Locate the cell with the specified text and output its (X, Y) center coordinate. 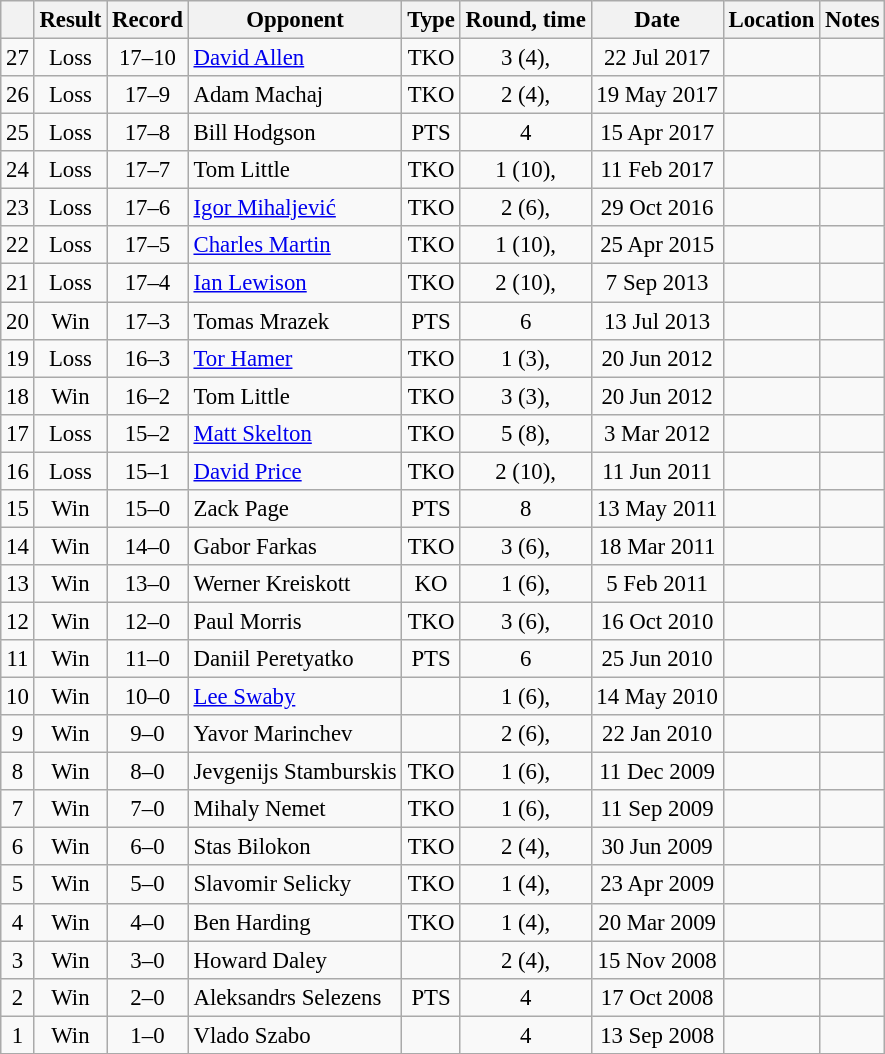
Howard Daley (295, 960)
3 (4), (526, 58)
20 Mar 2009 (657, 922)
21 (18, 283)
18 Mar 2011 (657, 546)
Vlado Szabo (295, 1035)
Opponent (295, 20)
17 Oct 2008 (657, 997)
23 Apr 2009 (657, 885)
25 Jun 2010 (657, 659)
Charles Martin (295, 245)
22 Jul 2017 (657, 58)
4–0 (148, 922)
Location (772, 20)
9–0 (148, 734)
2 (18, 997)
Slavomir Selicky (295, 885)
Adam Machaj (295, 95)
25 Apr 2015 (657, 245)
11 Dec 2009 (657, 772)
Notes (852, 20)
19 (18, 358)
Jevgenijs Stamburskis (295, 772)
3 Mar 2012 (657, 433)
8–0 (148, 772)
Paul Morris (295, 621)
27 (18, 58)
3 (3), (526, 396)
11 Sep 2009 (657, 809)
1–0 (148, 1035)
Zack Page (295, 509)
Result (70, 20)
13 May 2011 (657, 509)
15–1 (148, 471)
5 (18, 885)
10–0 (148, 697)
24 (18, 170)
1 (18, 1035)
KO (431, 584)
3–0 (148, 960)
6–0 (148, 847)
26 (18, 95)
16 Oct 2010 (657, 621)
Tomas Mrazek (295, 321)
2–0 (148, 997)
7–0 (148, 809)
14 May 2010 (657, 697)
15 Apr 2017 (657, 133)
Yavor Marinchev (295, 734)
5 (8), (526, 433)
Igor Mihaljević (295, 208)
Lee Swaby (295, 697)
5 Feb 2011 (657, 584)
Werner Kreiskott (295, 584)
11 Jun 2011 (657, 471)
13 Jul 2013 (657, 321)
David Price (295, 471)
17–8 (148, 133)
3 (18, 960)
9 (18, 734)
Record (148, 20)
Aleksandrs Selezens (295, 997)
15 (18, 509)
Matt Skelton (295, 433)
16–2 (148, 396)
11–0 (148, 659)
20 (18, 321)
17–7 (148, 170)
17–5 (148, 245)
23 (18, 208)
Bill Hodgson (295, 133)
17 (18, 433)
29 Oct 2016 (657, 208)
11 Feb 2017 (657, 170)
15 Nov 2008 (657, 960)
7 (18, 809)
17–4 (148, 283)
15–2 (148, 433)
14 (18, 546)
Date (657, 20)
Type (431, 20)
12 (18, 621)
David Allen (295, 58)
16 (18, 471)
30 Jun 2009 (657, 847)
18 (18, 396)
Daniil Peretyatko (295, 659)
1 (3), (526, 358)
22 Jan 2010 (657, 734)
22 (18, 245)
Gabor Farkas (295, 546)
19 May 2017 (657, 95)
17–10 (148, 58)
13–0 (148, 584)
Tor Hamer (295, 358)
16–3 (148, 358)
12–0 (148, 621)
Stas Bilokon (295, 847)
Ben Harding (295, 922)
25 (18, 133)
13 Sep 2008 (657, 1035)
17–6 (148, 208)
Ian Lewison (295, 283)
Round, time (526, 20)
5–0 (148, 885)
17–9 (148, 95)
17–3 (148, 321)
15–0 (148, 509)
14–0 (148, 546)
13 (18, 584)
11 (18, 659)
7 Sep 2013 (657, 283)
Mihaly Nemet (295, 809)
10 (18, 697)
